Provide the [X, Y] coordinate of the cell's center where the given text is located.  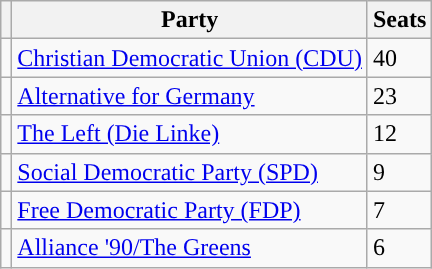
12 [399, 134]
Christian Democratic Union (CDU) [190, 58]
Alliance '90/The Greens [190, 248]
Seats [399, 20]
6 [399, 248]
7 [399, 210]
Social Democratic Party (SPD) [190, 172]
23 [399, 96]
Party [190, 20]
The Left (Die Linke) [190, 134]
9 [399, 172]
Free Democratic Party (FDP) [190, 210]
40 [399, 58]
Alternative for Germany [190, 96]
